Determine the (X, Y) coordinate at the center of the cell enclosing the given text.  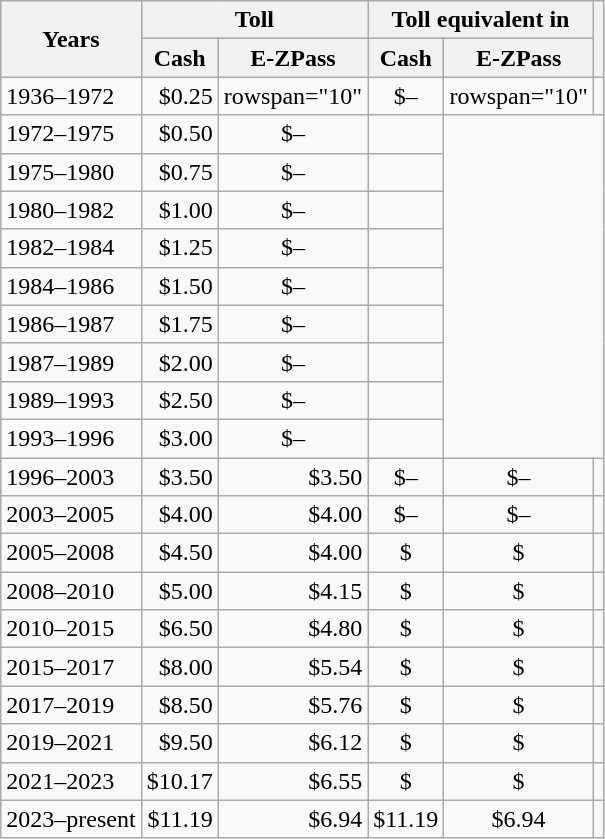
1975–1980 (71, 172)
1984–1986 (71, 286)
$2.50 (180, 400)
2015–2017 (71, 667)
$1.50 (180, 286)
Years (71, 39)
2008–2010 (71, 591)
1986–1987 (71, 324)
$8.00 (180, 667)
$9.50 (180, 743)
2010–2015 (71, 629)
$2.00 (180, 362)
2023–present (71, 819)
$1.00 (180, 210)
$4.50 (180, 553)
$0.50 (180, 134)
2017–2019 (71, 705)
$5.76 (293, 705)
1980–1982 (71, 210)
$5.00 (180, 591)
$4.80 (293, 629)
2019–2021 (71, 743)
2021–2023 (71, 781)
$1.75 (180, 324)
Toll (254, 20)
$4.15 (293, 591)
2003–2005 (71, 515)
$6.55 (293, 781)
$8.50 (180, 705)
1936–1972 (71, 96)
1982–1984 (71, 248)
$3.00 (180, 438)
$6.50 (180, 629)
$1.25 (180, 248)
$6.12 (293, 743)
$10.17 (180, 781)
$0.75 (180, 172)
1996–2003 (71, 477)
Toll equivalent in (481, 20)
$5.54 (293, 667)
$0.25 (180, 96)
1987–1989 (71, 362)
1989–1993 (71, 400)
1972–1975 (71, 134)
2005–2008 (71, 553)
1993–1996 (71, 438)
